Capture the cell that displays the provided text and extract its [X, Y] central coordinate. 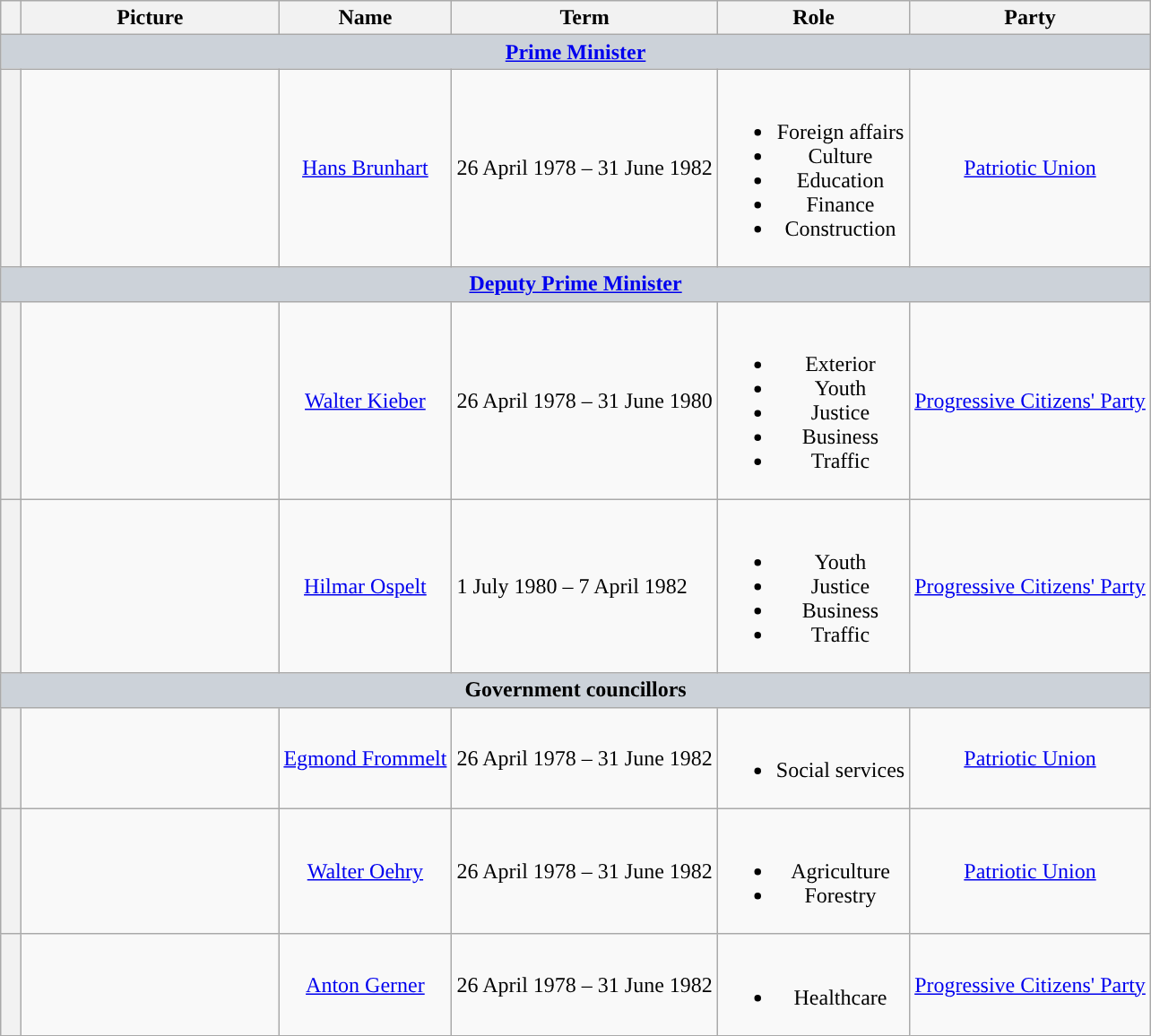
Picture [151, 18]
ExteriorYouthJusticeBusinessTraffic [813, 400]
Social services [813, 758]
Egmond Frommelt [366, 758]
26 April 1978 – 31 June 1980 [584, 400]
YouthJusticeBusinessTraffic [813, 586]
1 July 1980 – 7 April 1982 [584, 586]
Name [366, 18]
Term [584, 18]
Walter Oehry [366, 871]
Prime Minister [575, 52]
Foreign affairsCultureEducationFinanceConstruction [813, 168]
Healthcare [813, 984]
Deputy Prime Minister [575, 284]
Walter Kieber [366, 400]
Party [1031, 18]
Hans Brunhart [366, 168]
Government councillors [575, 690]
Anton Gerner [366, 984]
Role [813, 18]
Hilmar Ospelt [366, 586]
AgricultureForestry [813, 871]
